Capture the cell that displays the provided text and extract its [x, y] central coordinate. 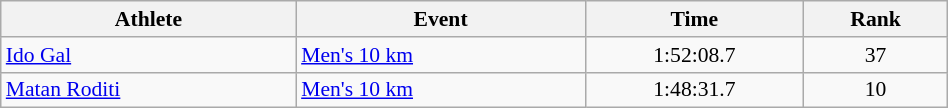
1:52:08.7 [694, 55]
Event [440, 19]
Matan Roditi [148, 90]
1:48:31.7 [694, 90]
37 [876, 55]
Athlete [148, 19]
Rank [876, 19]
Time [694, 19]
10 [876, 90]
Ido Gal [148, 55]
